Identify which cell holds the provided text, then report its [x, y] central coordinate. 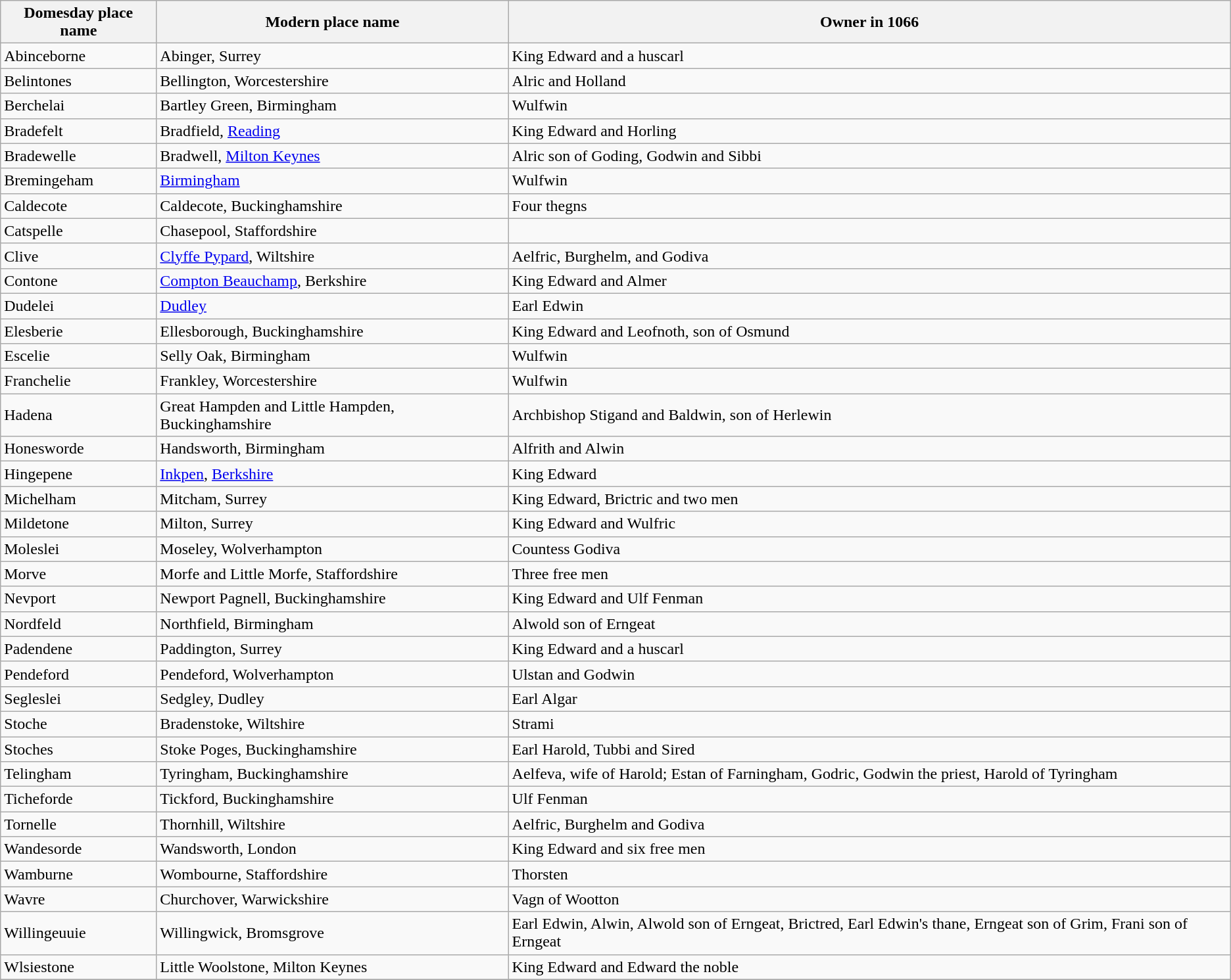
Hadena [79, 415]
King Edward and Horling [869, 131]
Three free men [869, 574]
Alric and Holland [869, 81]
Sedgley, Dudley [333, 699]
Owner in 1066 [869, 22]
Catspelle [79, 231]
Abinceborne [79, 56]
Morve [79, 574]
Bartley Green, Birmingham [333, 106]
Tornelle [79, 824]
Frankley, Worcestershire [333, 381]
Earl Edwin [869, 306]
Alric son of Goding, Godwin and Sibbi [869, 156]
Nordfeld [79, 624]
King Edward and Almer [869, 281]
Archbishop Stigand and Baldwin, son of Herlewin [869, 415]
Wlsiestone [79, 967]
Little Woolstone, Milton Keynes [333, 967]
Ulf Fenman [869, 799]
Clyffe Pypard, Wiltshire [333, 256]
Aelfeva, wife of Harold; Estan of Farningham, Godric, Godwin the priest, Harold of Tyringham [869, 774]
Alfrith and Alwin [869, 449]
Wandesorde [79, 849]
Thorsten [869, 874]
Selly Oak, Birmingham [333, 356]
Elesberie [79, 331]
Earl Harold, Tubbi and Sired [869, 749]
Tickford, Buckinghamshire [333, 799]
Wamburne [79, 874]
Moleslei [79, 549]
Bradwell, Milton Keynes [333, 156]
Handsworth, Birmingham [333, 449]
Caldecote [79, 206]
King Edward [869, 474]
Earl Edwin, Alwin, Alwold son of Erngeat, Brictred, Earl Edwin's thane, Erngeat son of Grim, Frani son of Erngeat [869, 933]
King Edward and six free men [869, 849]
Dudley [333, 306]
Bradfield, Reading [333, 131]
Birmingham [333, 181]
Caldecote, Buckinghamshire [333, 206]
Paddington, Surrey [333, 649]
Bradewelle [79, 156]
Domesday place name [79, 22]
Wombourne, Staffordshire [333, 874]
Mildetone [79, 524]
Inkpen, Berkshire [333, 474]
Padendene [79, 649]
Willingeuuie [79, 933]
Belintones [79, 81]
Clive [79, 256]
Wavre [79, 899]
Vagn of Wootton [869, 899]
King Edward and Leofnoth, son of Osmund [869, 331]
Tyringham, Buckinghamshire [333, 774]
Dudelei [79, 306]
Bradenstoke, Wiltshire [333, 724]
Abinger, Surrey [333, 56]
Alwold son of Erngeat [869, 624]
Stoches [79, 749]
Contone [79, 281]
Modern place name [333, 22]
Pendeford, Wolverhampton [333, 674]
Honesworde [79, 449]
Segleslei [79, 699]
Ellesborough, Buckinghamshire [333, 331]
Strami [869, 724]
Morfe and Little Morfe, Staffordshire [333, 574]
Escelie [79, 356]
Bradefelt [79, 131]
Churchover, Warwickshire [333, 899]
King Edward and Ulf Fenman [869, 599]
Michelham [79, 499]
Moseley, Wolverhampton [333, 549]
Nevport [79, 599]
Thornhill, Wiltshire [333, 824]
Berchelai [79, 106]
Ticheforde [79, 799]
Aelfric, Burghelm, and Godiva [869, 256]
Franchelie [79, 381]
King Edward and Edward the noble [869, 967]
Great Hampden and Little Hampden, Buckinghamshire [333, 415]
Pendeford [79, 674]
Compton Beauchamp, Berkshire [333, 281]
Hingepene [79, 474]
Aelfric, Burghelm and Godiva [869, 824]
King Edward and Wulfric [869, 524]
Earl Algar [869, 699]
Wandsworth, London [333, 849]
Bellington, Worcestershire [333, 81]
Ulstan and Godwin [869, 674]
Telingham [79, 774]
Mitcham, Surrey [333, 499]
Stoche [79, 724]
Four thegns [869, 206]
Chasepool, Staffordshire [333, 231]
King Edward, Brictric and two men [869, 499]
Milton, Surrey [333, 524]
Northfield, Birmingham [333, 624]
Stoke Poges, Buckinghamshire [333, 749]
Bremingeham [79, 181]
Willingwick, Bromsgrove [333, 933]
Newport Pagnell, Buckinghamshire [333, 599]
Countess Godiva [869, 549]
